Pinpoint the cell where the given text exists, returning its (X, Y) midpoint coordinate. 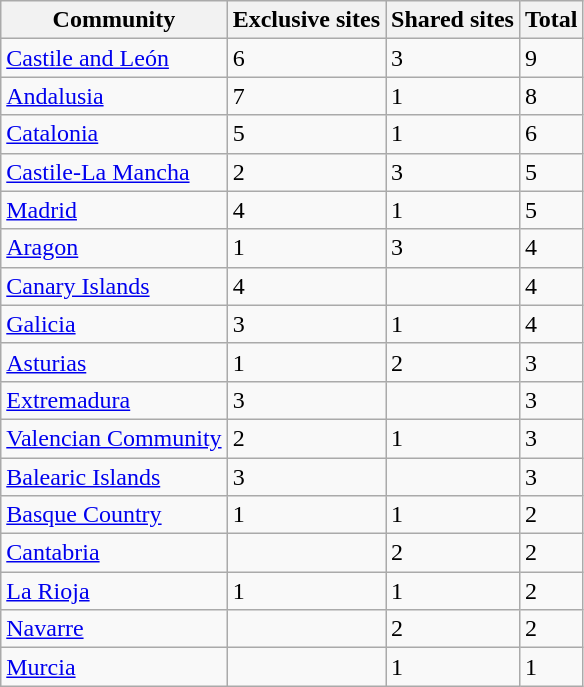
Community (114, 20)
Canary Islands (114, 286)
Shared sites (453, 20)
Balearic Islands (114, 477)
Total (551, 20)
Exclusive sites (306, 20)
Asturias (114, 362)
Madrid (114, 210)
7 (306, 96)
Andalusia (114, 96)
8 (551, 96)
Extremadura (114, 400)
Valencian Community (114, 438)
Galicia (114, 324)
Castile-La Mancha (114, 172)
La Rioja (114, 591)
Basque Country (114, 515)
Aragon (114, 248)
Catalonia (114, 134)
Navarre (114, 629)
9 (551, 58)
Cantabria (114, 553)
Murcia (114, 667)
Castile and León (114, 58)
